Search for the cell housing the specified text and yield its (x, y) center coordinate. 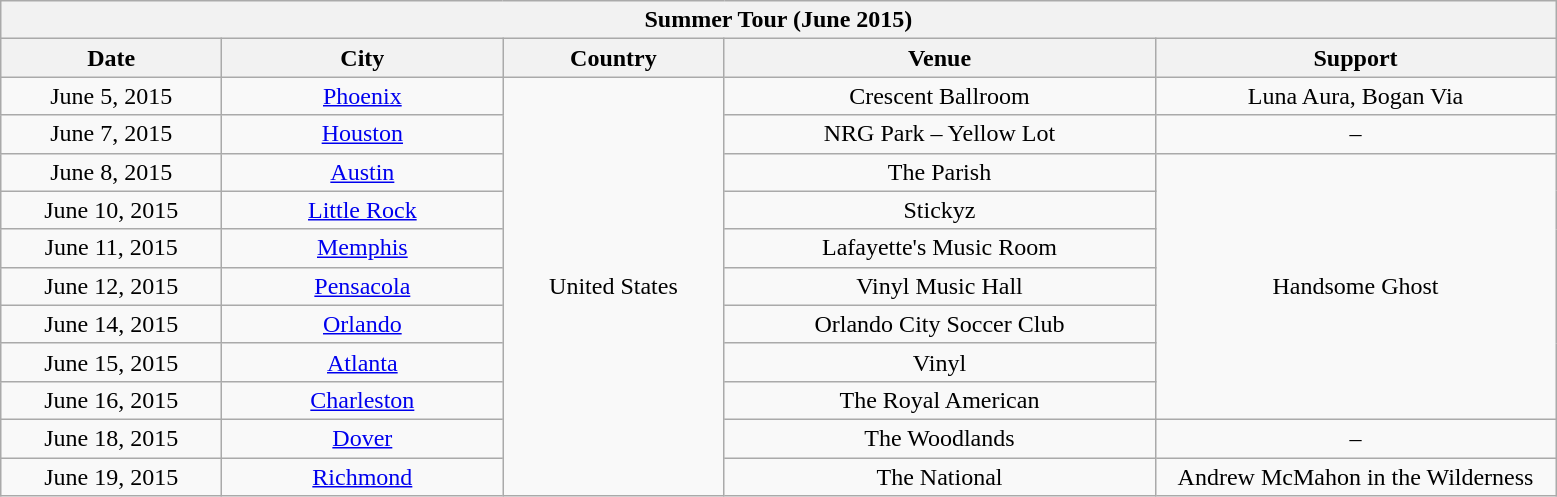
Country (614, 58)
Andrew McMahon in the Wilderness (1356, 477)
Memphis (362, 248)
June 15, 2015 (112, 362)
June 5, 2015 (112, 96)
Pensacola (362, 286)
Vinyl Music Hall (940, 286)
June 19, 2015 (112, 477)
Houston (362, 134)
Charleston (362, 400)
Vinyl (940, 362)
The Woodlands (940, 438)
Venue (940, 58)
Little Rock (362, 210)
June 7, 2015 (112, 134)
Atlanta (362, 362)
June 12, 2015 (112, 286)
Austin (362, 172)
Luna Aura, Bogan Via (1356, 96)
June 8, 2015 (112, 172)
Richmond (362, 477)
Orlando City Soccer Club (940, 324)
June 10, 2015 (112, 210)
Summer Tour (June 2015) (778, 20)
City (362, 58)
June 11, 2015 (112, 248)
Date (112, 58)
June 18, 2015 (112, 438)
NRG Park – Yellow Lot (940, 134)
Crescent Ballroom (940, 96)
The National (940, 477)
Orlando (362, 324)
Handsome Ghost (1356, 286)
Lafayette's Music Room (940, 248)
June 16, 2015 (112, 400)
The Royal American (940, 400)
The Parish (940, 172)
Stickyz (940, 210)
Support (1356, 58)
June 14, 2015 (112, 324)
Dover (362, 438)
Phoenix (362, 96)
United States (614, 286)
